Return (x, y) of the center of cell containing provided text 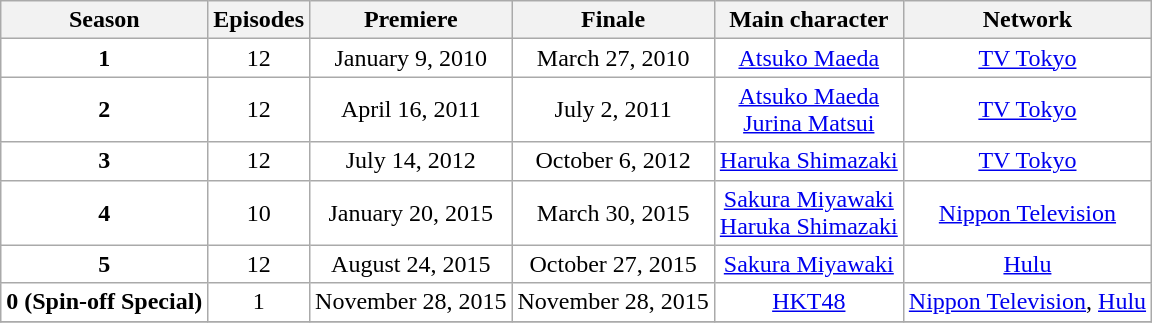
Finale (613, 20)
July 2, 2011 (613, 110)
Network (1027, 20)
0 (Spin-off Special) (104, 302)
Nippon Television, Hulu (1027, 302)
April 16, 2011 (411, 110)
Season (104, 20)
January 20, 2015 (411, 212)
HKT48 (808, 302)
Main character (808, 20)
July 14, 2012 (411, 161)
Nippon Television (1027, 212)
Premiere (411, 20)
Episodes (259, 20)
10 (259, 212)
Sakura Miyawaki (808, 264)
Atsuko Maeda (808, 58)
Haruka Shimazaki (808, 161)
5 (104, 264)
3 (104, 161)
October 6, 2012 (613, 161)
2 (104, 110)
January 9, 2010 (411, 58)
4 (104, 212)
October 27, 2015 (613, 264)
August 24, 2015 (411, 264)
Hulu (1027, 264)
March 30, 2015 (613, 212)
March 27, 2010 (613, 58)
Atsuko MaedaJurina Matsui (808, 110)
Sakura MiyawakiHaruka Shimazaki (808, 212)
